Determine the (x, y) coordinate at the center of the cell enclosing the given text.  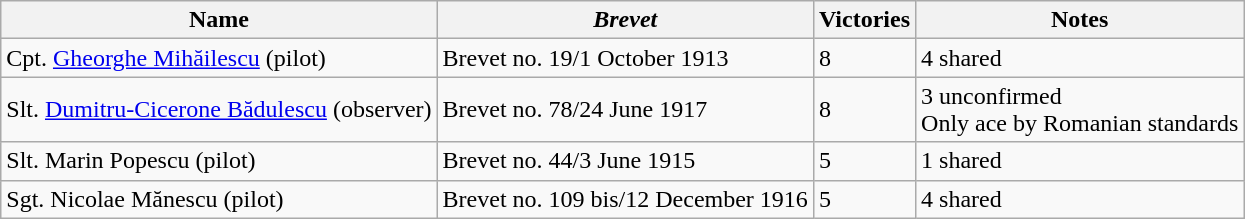
Brevet no. 109 bis/12 December 1916 (625, 199)
Slt. Dumitru-Cicerone Bădulescu (observer) (219, 110)
Sgt. Nicolae Mănescu (pilot) (219, 199)
Slt. Marin Popescu (pilot) (219, 161)
Brevet no. 19/1 October 1913 (625, 58)
Name (219, 20)
Notes (1080, 20)
Victories (864, 20)
Brevet no. 44/3 June 1915 (625, 161)
Cpt. Gheorghe Mihăilescu (pilot) (219, 58)
Brevet no. 78/24 June 1917 (625, 110)
1 shared (1080, 161)
Brevet (625, 20)
3 unconfirmed Only ace by Romanian standards (1080, 110)
